Identify which cell holds the provided text, then report its (x, y) central coordinate. 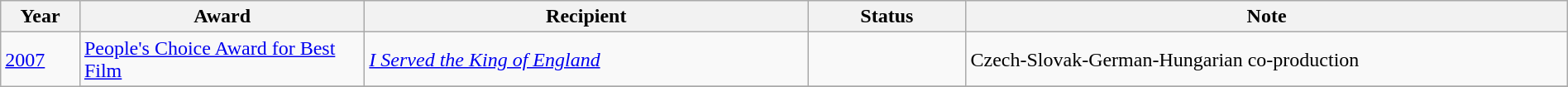
Note (1267, 17)
Recipient (586, 17)
People's Choice Award for Best Film (222, 60)
Status (887, 17)
I Served the King of England (586, 60)
Czech-Slovak-German-Hungarian co-production (1267, 60)
Year (41, 17)
2007 (41, 60)
Award (222, 17)
